Detect which cell encompasses the target text, then output its [X, Y] center coordinate. 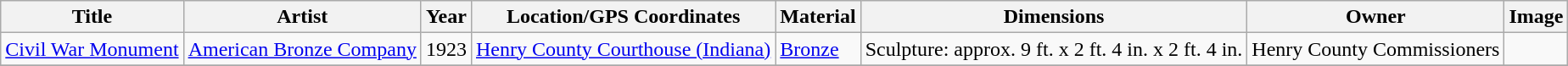
Image [1536, 17]
Title [92, 17]
Henry County Courthouse (Indiana) [623, 49]
Year [446, 17]
Sculpture: approx. 9 ft. x 2 ft. 4 in. x 2 ft. 4 in. [1054, 49]
1923 [446, 49]
Henry County Commissioners [1376, 49]
Artist [302, 17]
American Bronze Company [302, 49]
Owner [1376, 17]
Civil War Monument [92, 49]
Location/GPS Coordinates [623, 17]
Dimensions [1054, 17]
Material [818, 17]
Bronze [818, 49]
